Extract the (x, y) coordinate from the center of the cell holding the provided text.  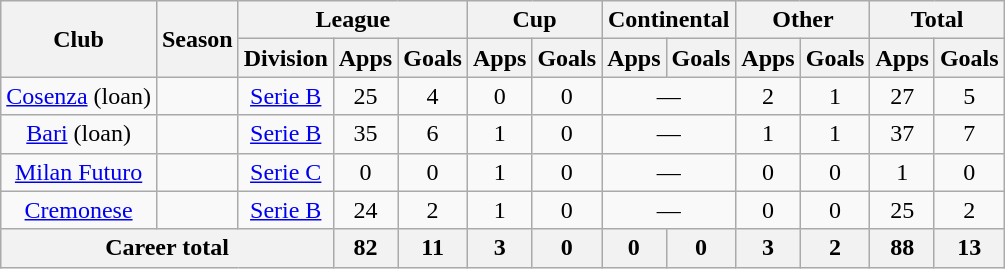
Career total (168, 248)
6 (433, 134)
Milan Futuro (79, 172)
5 (969, 96)
27 (902, 96)
Continental (669, 20)
Bari (loan) (79, 134)
Serie C (286, 172)
Total (937, 20)
4 (433, 96)
Cup (534, 20)
Other (803, 20)
13 (969, 248)
Division (286, 58)
Cosenza (loan) (79, 96)
24 (365, 210)
Cremonese (79, 210)
League (352, 20)
Season (197, 39)
Club (79, 39)
11 (433, 248)
88 (902, 248)
35 (365, 134)
82 (365, 248)
7 (969, 134)
37 (902, 134)
